Identify which cell holds the provided text, then report its (X, Y) central coordinate. 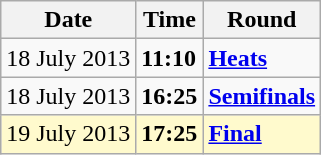
Final (262, 134)
Date (68, 20)
Round (262, 20)
19 July 2013 (68, 134)
Semifinals (262, 96)
Time (170, 20)
17:25 (170, 134)
16:25 (170, 96)
11:10 (170, 58)
Heats (262, 58)
